Determine the [x, y] coordinate at the center of the cell enclosing the given text.  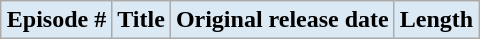
Title [142, 20]
Episode # [56, 20]
Original release date [282, 20]
Length [436, 20]
